Return [x, y] of the center of cell containing provided text 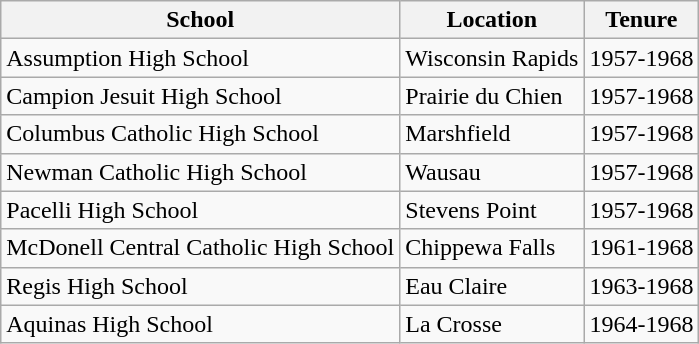
Newman Catholic High School [200, 172]
Stevens Point [492, 210]
Tenure [642, 20]
1964-1968 [642, 324]
Campion Jesuit High School [200, 96]
Wisconsin Rapids [492, 58]
1961-1968 [642, 248]
Location [492, 20]
Aquinas High School [200, 324]
Chippewa Falls [492, 248]
La Crosse [492, 324]
Wausau [492, 172]
1963-1968 [642, 286]
Prairie du Chien [492, 96]
Pacelli High School [200, 210]
Assumption High School [200, 58]
Marshfield [492, 134]
Columbus Catholic High School [200, 134]
McDonell Central Catholic High School [200, 248]
School [200, 20]
Eau Claire [492, 286]
Regis High School [200, 286]
